Extract the [X, Y] coordinate from the center of the cell holding the provided text.  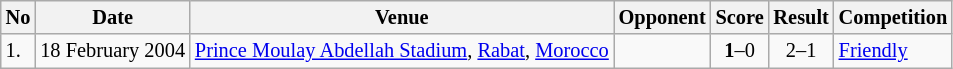
1. [18, 51]
Competition [893, 17]
Friendly [893, 51]
Prince Moulay Abdellah Stadium, Rabat, Morocco [402, 51]
Opponent [662, 17]
Date [112, 17]
18 February 2004 [112, 51]
Venue [402, 17]
1–0 [740, 51]
Score [740, 17]
Result [802, 17]
2–1 [802, 51]
No [18, 17]
